Scan for the cell matching the given text and deliver its [X, Y] coordinate at center. 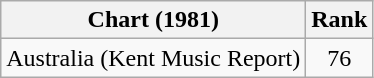
Chart (1981) [154, 20]
76 [340, 58]
Australia (Kent Music Report) [154, 58]
Rank [340, 20]
